Locate the cell with the specified text and output its (x, y) center coordinate. 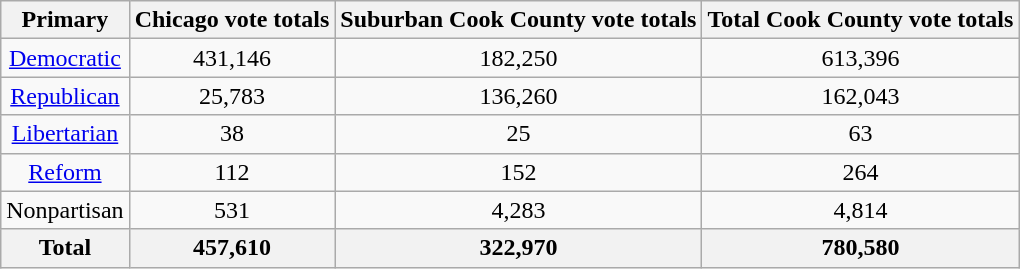
531 (232, 210)
112 (232, 172)
152 (518, 172)
63 (860, 134)
38 (232, 134)
Suburban Cook County vote totals (518, 20)
Total Cook County vote totals (860, 20)
162,043 (860, 96)
Republican (65, 96)
Libertarian (65, 134)
4,814 (860, 210)
Democratic (65, 58)
182,250 (518, 58)
780,580 (860, 248)
457,610 (232, 248)
Nonpartisan (65, 210)
Reform (65, 172)
Primary (65, 20)
25 (518, 134)
25,783 (232, 96)
431,146 (232, 58)
4,283 (518, 210)
Chicago vote totals (232, 20)
Total (65, 248)
322,970 (518, 248)
264 (860, 172)
136,260 (518, 96)
613,396 (860, 58)
